Provide the (x, y) coordinate of the cell's center where the given text is located.  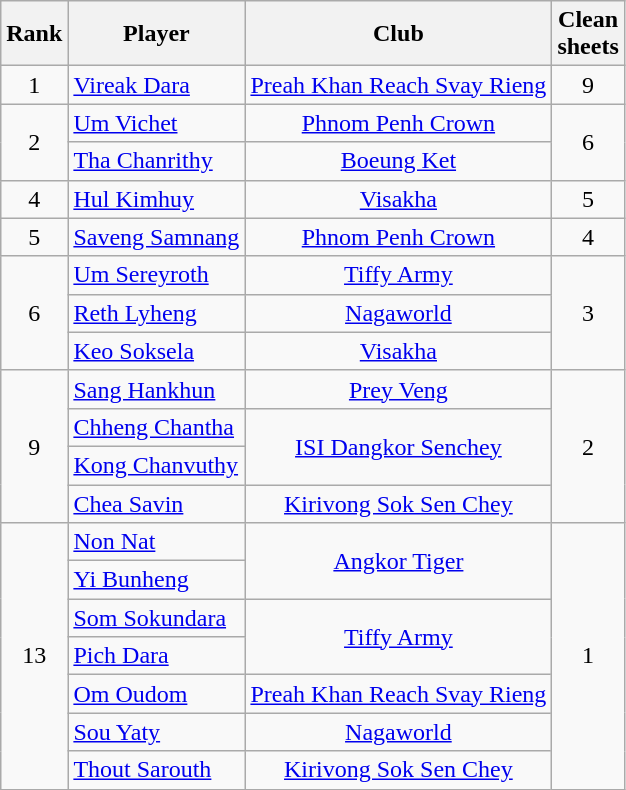
3 (588, 313)
Sang Hankhun (156, 389)
Chea Savin (156, 503)
Player (156, 34)
Sou Yaty (156, 732)
Prey Veng (398, 389)
Keo Soksela (156, 351)
Som Sokundara (156, 618)
Thout Sarouth (156, 770)
Um Sereyroth (156, 275)
Om Oudom (156, 694)
Yi Bunheng (156, 580)
Pich Dara (156, 656)
Non Nat (156, 542)
Chheng Chantha (156, 427)
Club (398, 34)
ISI Dangkor Senchey (398, 446)
Reth Lyheng (156, 313)
Saveng Samnang (156, 237)
Cleansheets (588, 34)
Um Vichet (156, 123)
Tha Chanrithy (156, 161)
Angkor Tiger (398, 561)
Vireak Dara (156, 85)
Hul Kimhuy (156, 199)
Kong Chanvuthy (156, 465)
13 (34, 656)
Rank (34, 34)
Boeung Ket (398, 161)
